Search for the cell housing the specified text and yield its [x, y] center coordinate. 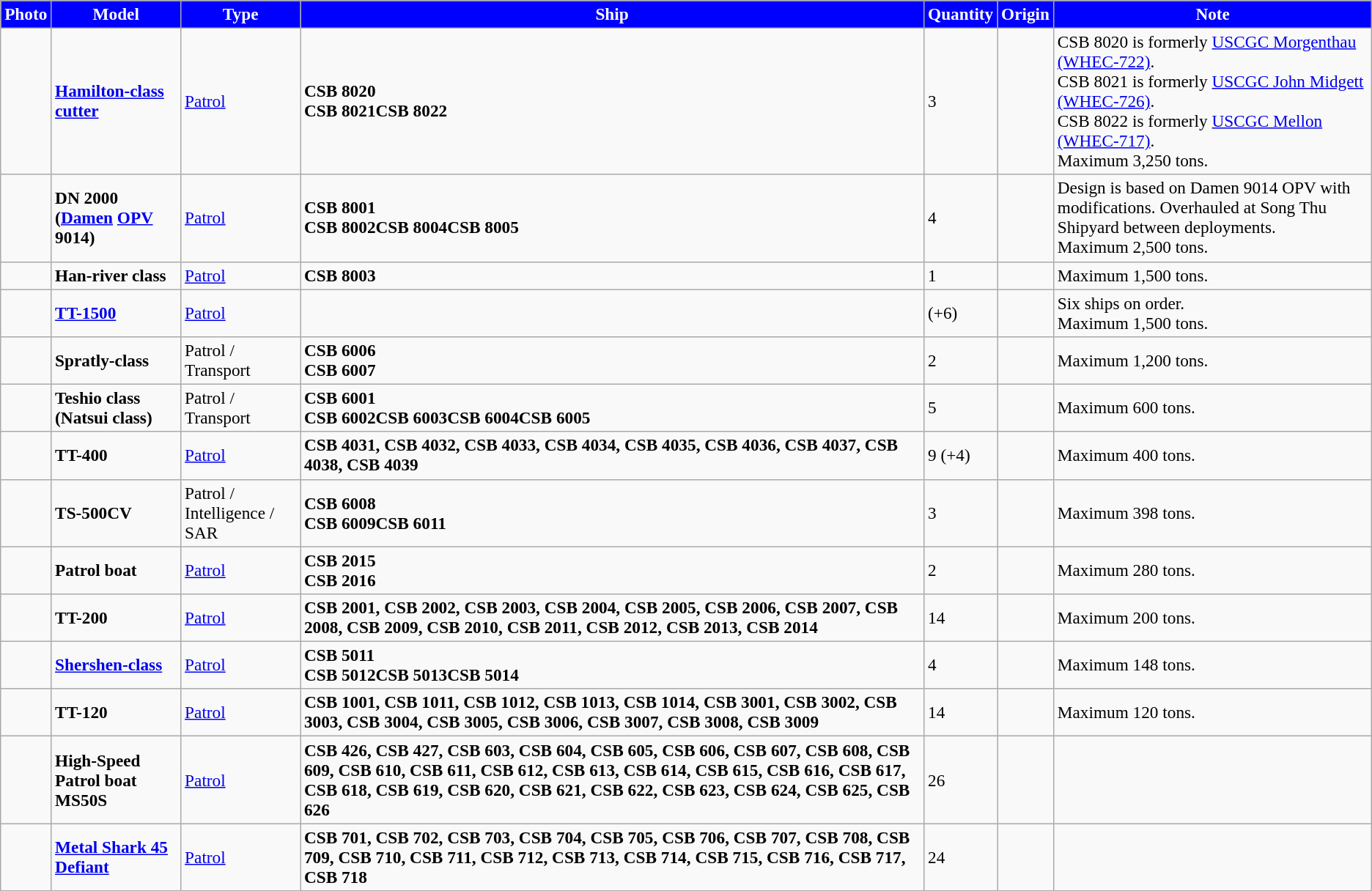
CSB 8001CSB 8002CSB 8004CSB 8005 [613, 218]
24 [961, 857]
Note [1212, 14]
DN 2000(Damen OPV 9014) [116, 218]
Model [116, 14]
High-Speed Patrol boat MS50S [116, 780]
9 (+4) [961, 456]
CSB 6006CSB 6007 [613, 361]
Quantity [961, 14]
Spratly-class [116, 361]
Maximum 398 tons. [1212, 513]
Photo [26, 14]
Patrol / Intelligence / SAR [240, 513]
TS-500CV [116, 513]
TT-400 [116, 456]
Metal Shark 45 Defiant [116, 857]
CSB 5011CSB 5012CSB 5013CSB 5014 [613, 665]
CSB 8020CSB 8021CSB 8022 [613, 101]
Maximum 600 tons. [1212, 407]
TT-1500 [116, 312]
Maximum 200 tons. [1212, 617]
CSB 2001, CSB 2002, CSB 2003, CSB 2004, CSB 2005, CSB 2006, CSB 2007, CSB 2008, CSB 2009, CSB 2010, CSB 2011, CSB 2012, CSB 2013, CSB 2014 [613, 617]
TT-120 [116, 712]
CSB 2015CSB 2016 [613, 570]
Shershen-class [116, 665]
Origin [1026, 14]
Type [240, 14]
Hamilton-class cutter [116, 101]
Han-river class [116, 276]
Maximum 120 tons. [1212, 712]
CSB 4031, CSB 4032, CSB 4033, CSB 4034, CSB 4035, CSB 4036, CSB 4037, CSB 4038, CSB 4039 [613, 456]
Six ships on order.Maximum 1,500 tons. [1212, 312]
Ship [613, 14]
TT-200 [116, 617]
CSB 8003 [613, 276]
5 [961, 407]
Maximum 400 tons. [1212, 456]
CSB 6008CSB 6009CSB 6011 [613, 513]
CSB 6001CSB 6002CSB 6003CSB 6004CSB 6005 [613, 407]
Maximum 1,500 tons. [1212, 276]
26 [961, 780]
Design is based on Damen 9014 OPV with modifications. Overhauled at Song Thu Shipyard between deployments.Maximum 2,500 tons. [1212, 218]
Maximum 148 tons. [1212, 665]
Teshio class (Natsui class) [116, 407]
Maximum 280 tons. [1212, 570]
Patrol boat [116, 570]
(+6) [961, 312]
CSB 1001, CSB 1011, CSB 1012, CSB 1013, CSB 1014, CSB 3001, CSB 3002, CSB 3003, CSB 3004, CSB 3005, CSB 3006, CSB 3007, CSB 3008, CSB 3009 [613, 712]
1 [961, 276]
Maximum 1,200 tons. [1212, 361]
